For the text-containing cell, return its midpoint in (x, y) coordinate format. 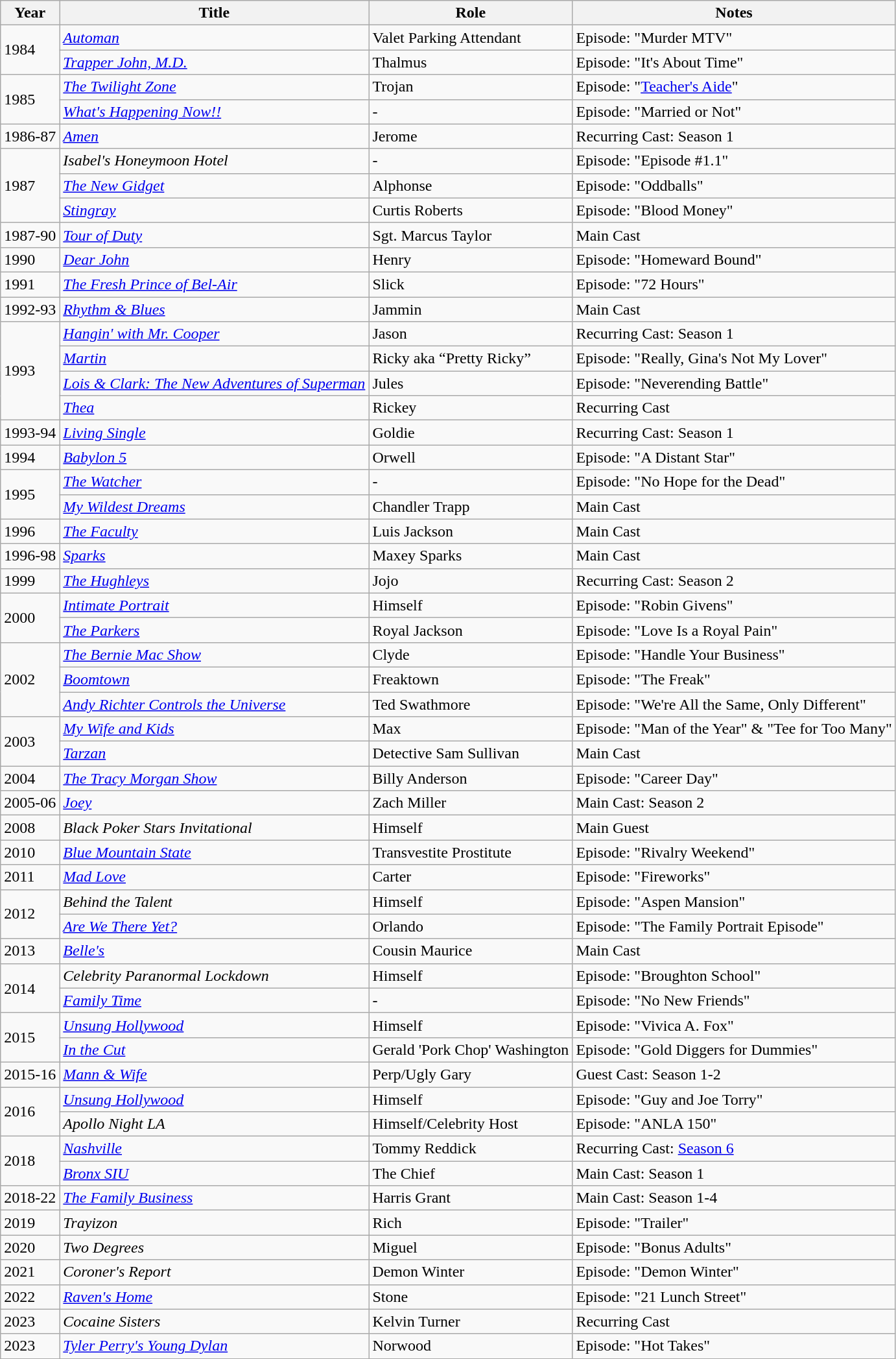
Mann & Wife (214, 1074)
Dear John (214, 259)
1987 (30, 186)
Rickey (471, 408)
Episode: "Vivica A. Fox" (734, 1025)
Boomtown (214, 679)
1985 (30, 99)
Raven's Home (214, 1297)
Detective Sam Sullivan (471, 754)
Episode: "Bonus Adults" (734, 1247)
Stingray (214, 210)
Rhythm & Blues (214, 309)
Norwood (471, 1346)
Zach Miller (471, 803)
In the Cut (214, 1050)
1994 (30, 457)
Thea (214, 408)
The Family Business (214, 1198)
1987-90 (30, 235)
1993-94 (30, 433)
Celebrity Paranormal Lockdown (214, 976)
Orwell (471, 457)
Intimate Portrait (214, 605)
Title (214, 13)
Luis Jackson (471, 531)
Martin (214, 359)
Jammin (471, 309)
Episode: "Man of the Year" & "Tee for Too Many" (734, 729)
Hangin' with Mr. Cooper (214, 334)
1992-93 (30, 309)
Mad Love (214, 877)
Episode: "ANLA 150" (734, 1124)
Jules (471, 383)
Chandler Trapp (471, 507)
Henry (471, 259)
Episode: "Murder MTV" (734, 38)
Lois & Clark: The New Adventures of Superman (214, 383)
Amen (214, 136)
2011 (30, 877)
Perp/Ugly Gary (471, 1074)
Role (471, 13)
The Bernie Mac Show (214, 655)
2018-22 (30, 1198)
1984 (30, 50)
Episode: "A Distant Star" (734, 457)
Main Cast: Season 1-4 (734, 1198)
2014 (30, 988)
Are We There Yet? (214, 926)
The Hughleys (214, 581)
2010 (30, 852)
The Tracy Morgan Show (214, 778)
2018 (30, 1161)
Bronx SIU (214, 1173)
The Chief (471, 1173)
Jerome (471, 136)
2013 (30, 951)
The New Gidget (214, 186)
Tyler Perry's Young Dylan (214, 1346)
2003 (30, 741)
Episode: "No Hope for the Dead" (734, 482)
Maxey Sparks (471, 556)
Clyde (471, 655)
Alphonse (471, 186)
Episode: "The Freak" (734, 679)
Sgt. Marcus Taylor (471, 235)
Episode: "21 Lunch Street" (734, 1297)
Himself/Celebrity Host (471, 1124)
Curtis Roberts (471, 210)
Belle's (214, 951)
Episode: "Neverending Battle" (734, 383)
Transvestite Prostitute (471, 852)
My Wildest Dreams (214, 507)
Recurring Cast: Season 2 (734, 581)
Babylon 5 (214, 457)
Demon Winter (471, 1272)
My Wife and Kids (214, 729)
Episode: "Love Is a Royal Pain" (734, 630)
Episode: "It's About Time" (734, 62)
Recurring Cast: Season 6 (734, 1149)
Andy Richter Controls the Universe (214, 704)
2016 (30, 1112)
1991 (30, 284)
Episode: "Gold Diggers for Dummies" (734, 1050)
Episode: "Homeward Bound" (734, 259)
What's Happening Now!! (214, 112)
Living Single (214, 433)
The Watcher (214, 482)
The Faculty (214, 531)
Episode: "No New Friends" (734, 1000)
Black Poker Stars Invitational (214, 828)
Family Time (214, 1000)
Orlando (471, 926)
Max (471, 729)
Episode: "Episode #1.1" (734, 161)
Episode: "Married or Not" (734, 112)
The Fresh Prince of Bel-Air (214, 284)
1986-87 (30, 136)
Sparks (214, 556)
Goldie (471, 433)
Billy Anderson (471, 778)
Episode: "We're All the Same, Only Different" (734, 704)
Cousin Maurice (471, 951)
2012 (30, 914)
Ted Swathmore (471, 704)
Episode: "Handle Your Business" (734, 655)
Episode: "Really, Gina's Not My Lover" (734, 359)
2015-16 (30, 1074)
Royal Jackson (471, 630)
Episode: "Broughton School" (734, 976)
2022 (30, 1297)
Behind the Talent (214, 902)
Year (30, 13)
Thalmus (471, 62)
2002 (30, 679)
Episode: "Rivalry Weekend" (734, 852)
The Twilight Zone (214, 87)
Main Cast: Season 2 (734, 803)
1996 (30, 531)
Episode: "Robin Givens" (734, 605)
2019 (30, 1223)
Coroner's Report (214, 1272)
Miguel (471, 1247)
Trayizon (214, 1223)
Apollo Night LA (214, 1124)
Notes (734, 13)
Episode: "Teacher's Aide" (734, 87)
Main Cast: Season 1 (734, 1173)
2008 (30, 828)
Trapper John, M.D. (214, 62)
Episode: "72 Hours" (734, 284)
2005-06 (30, 803)
Jojo (471, 581)
Episode: "Guy and Joe Torry" (734, 1100)
Harris Grant (471, 1198)
Jason (471, 334)
Gerald 'Pork Chop' Washington (471, 1050)
Joey (214, 803)
2004 (30, 778)
Guest Cast: Season 1-2 (734, 1074)
1993 (30, 371)
Two Degrees (214, 1247)
Cocaine Sisters (214, 1321)
Automan (214, 38)
Nashville (214, 1149)
1990 (30, 259)
Episode: "Demon Winter" (734, 1272)
Kelvin Turner (471, 1321)
Episode: "Fireworks" (734, 877)
The Parkers (214, 630)
Valet Parking Attendant (471, 38)
Stone (471, 1297)
Episode: "Blood Money" (734, 210)
Carter (471, 877)
Rich (471, 1223)
Episode: "Career Day" (734, 778)
Trojan (471, 87)
2015 (30, 1037)
Main Guest (734, 828)
Tommy Reddick (471, 1149)
Episode: "Hot Takes" (734, 1346)
1995 (30, 494)
2000 (30, 618)
Episode: "Aspen Mansion" (734, 902)
Slick (471, 284)
Isabel's Honeymoon Hotel (214, 161)
Tarzan (214, 754)
Freaktown (471, 679)
Episode: "The Family Portrait Episode" (734, 926)
Episode: "Trailer" (734, 1223)
Ricky aka “Pretty Ricky” (471, 359)
2020 (30, 1247)
1999 (30, 581)
Tour of Duty (214, 235)
Episode: "Oddballs" (734, 186)
Blue Mountain State (214, 852)
1996-98 (30, 556)
2021 (30, 1272)
